Scan for the cell matching the given text and deliver its [X, Y] coordinate at center. 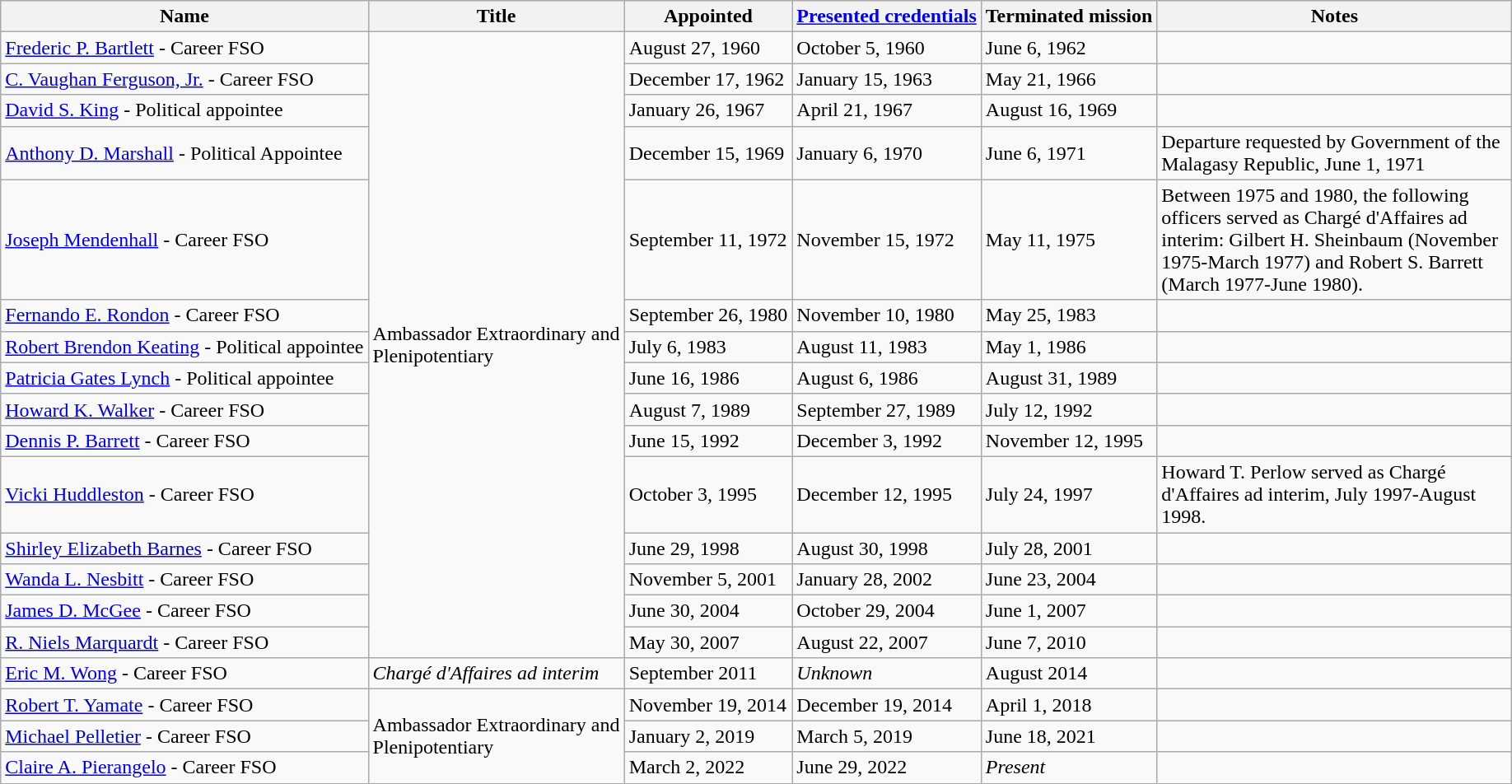
September 26, 1980 [708, 315]
R. Niels Marquardt - Career FSO [184, 642]
July 12, 1992 [1069, 409]
Wanda L. Nesbitt - Career FSO [184, 580]
Howard T. Perlow served as Chargé d'Affaires ad interim, July 1997-August 1998. [1334, 494]
May 30, 2007 [708, 642]
May 25, 1983 [1069, 315]
December 17, 1962 [708, 79]
Joseph Mendenhall - Career FSO [184, 240]
August 6, 1986 [886, 378]
May 21, 1966 [1069, 79]
May 1, 1986 [1069, 347]
August 7, 1989 [708, 409]
May 11, 1975 [1069, 240]
October 5, 1960 [886, 48]
November 10, 1980 [886, 315]
November 12, 1995 [1069, 441]
September 27, 1989 [886, 409]
Departure requested by Government of the Malagasy Republic, June 1, 1971 [1334, 153]
Unknown [886, 674]
June 1, 2007 [1069, 611]
August 16, 1969 [1069, 110]
Appointed [708, 16]
November 5, 2001 [708, 580]
Present [1069, 768]
August 27, 1960 [708, 48]
Patricia Gates Lynch - Political appointee [184, 378]
David S. King - Political appointee [184, 110]
April 21, 1967 [886, 110]
Vicki Huddleston - Career FSO [184, 494]
Name [184, 16]
August 30, 1998 [886, 548]
Notes [1334, 16]
January 26, 1967 [708, 110]
Eric M. Wong - Career FSO [184, 674]
June 16, 1986 [708, 378]
December 12, 1995 [886, 494]
Anthony D. Marshall - Political Appointee [184, 153]
June 29, 2022 [886, 768]
October 29, 2004 [886, 611]
June 29, 1998 [708, 548]
June 6, 1971 [1069, 153]
Chargé d'Affaires ad interim [496, 674]
Fernando E. Rondon - Career FSO [184, 315]
James D. McGee - Career FSO [184, 611]
Claire A. Pierangelo - Career FSO [184, 768]
August 31, 1989 [1069, 378]
Title [496, 16]
November 15, 1972 [886, 240]
April 1, 2018 [1069, 705]
August 11, 1983 [886, 347]
January 2, 2019 [708, 736]
October 3, 1995 [708, 494]
March 5, 2019 [886, 736]
June 18, 2021 [1069, 736]
January 28, 2002 [886, 580]
December 19, 2014 [886, 705]
Robert T. Yamate - Career FSO [184, 705]
November 19, 2014 [708, 705]
December 3, 1992 [886, 441]
January 15, 1963 [886, 79]
June 6, 1962 [1069, 48]
Michael Pelletier - Career FSO [184, 736]
Dennis P. Barrett - Career FSO [184, 441]
August 2014 [1069, 674]
June 30, 2004 [708, 611]
Shirley Elizabeth Barnes - Career FSO [184, 548]
Frederic P. Bartlett - Career FSO [184, 48]
Robert Brendon Keating - Political appointee [184, 347]
Presented credentials [886, 16]
August 22, 2007 [886, 642]
C. Vaughan Ferguson, Jr. - Career FSO [184, 79]
July 24, 1997 [1069, 494]
July 6, 1983 [708, 347]
September 11, 1972 [708, 240]
June 15, 1992 [708, 441]
January 6, 1970 [886, 153]
July 28, 2001 [1069, 548]
September 2011 [708, 674]
June 23, 2004 [1069, 580]
Howard K. Walker - Career FSO [184, 409]
Terminated mission [1069, 16]
March 2, 2022 [708, 768]
June 7, 2010 [1069, 642]
December 15, 1969 [708, 153]
